Provide the [x, y] coordinate of the cell's center where the given text is located.  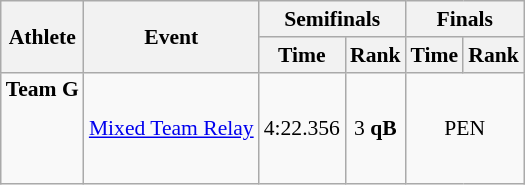
Athlete [42, 36]
3 qB [376, 128]
PEN [465, 128]
Mixed Team Relay [172, 128]
Team G [42, 128]
Event [172, 36]
Semifinals [332, 19]
Finals [465, 19]
4:22.356 [302, 128]
